Return [x, y] of the center of cell containing provided text 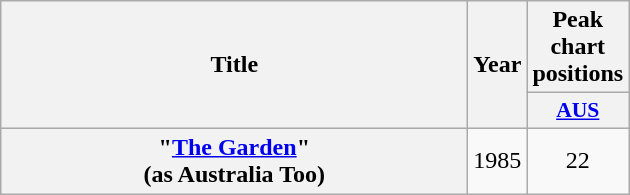
1985 [498, 160]
AUS [578, 111]
Peak chart positions [578, 47]
22 [578, 160]
Year [498, 65]
"The Garden"(as Australia Too) [234, 160]
Title [234, 65]
